From the cell containing the given text, extract its center point as (x, y) coordinate. 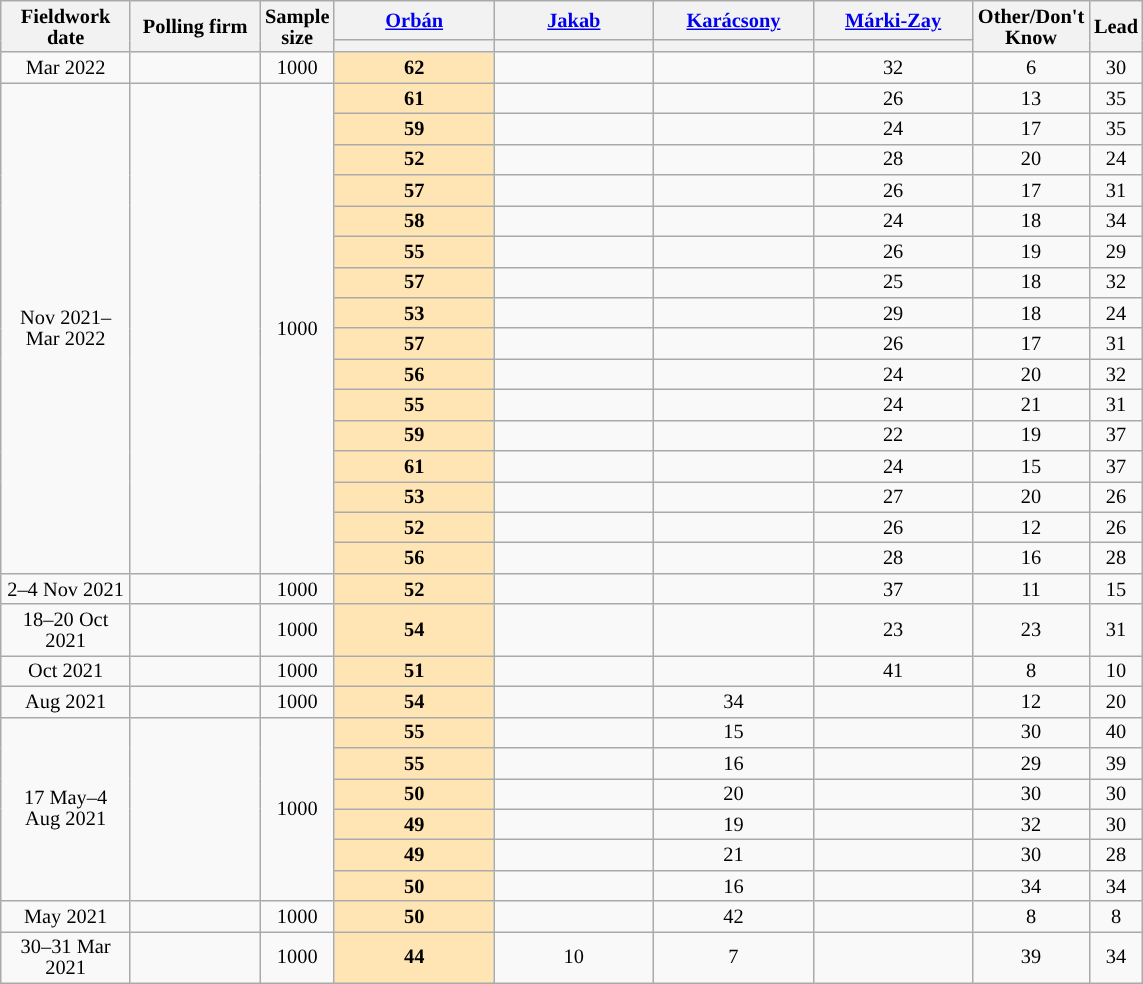
22 (893, 436)
6 (1031, 68)
Orbán (414, 20)
Mar 2022 (66, 68)
Oct 2021 (66, 670)
Karácsony (734, 20)
40 (1116, 732)
18–20 Oct 2021 (66, 630)
Lead (1116, 26)
Nov 2021–Mar 2022 (66, 328)
27 (893, 496)
2–4 Nov 2021 (66, 588)
Aug 2021 (66, 702)
62 (414, 68)
25 (893, 282)
Jakab (574, 20)
Fieldwork date (66, 26)
41 (893, 670)
58 (414, 220)
44 (414, 957)
Márki-Zay (893, 20)
11 (1031, 588)
30–31 Mar 2021 (66, 957)
Sample size (297, 26)
51 (414, 670)
7 (734, 957)
13 (1031, 98)
Polling firm (195, 26)
42 (734, 916)
17 May–4 Aug 2021 (66, 809)
May 2021 (66, 916)
Other/Don't Know (1031, 26)
